Return the [x, y] coordinate for the center point of the cell that contains the specified text.  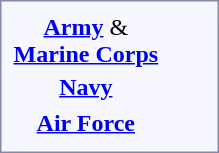
Air Force [86, 123]
Army &Marine Corps [86, 40]
Navy [86, 87]
